Output the [x, y] coordinate of the center of the cell containing the given text.  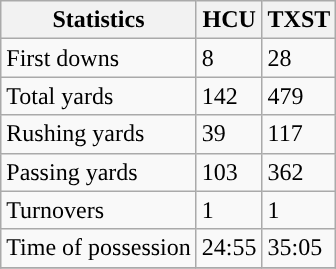
Passing yards [99, 172]
117 [299, 134]
35:05 [299, 248]
Statistics [99, 20]
Time of possession [99, 248]
TXST [299, 20]
Rushing yards [99, 134]
142 [229, 96]
362 [299, 172]
First downs [99, 58]
8 [229, 58]
Turnovers [99, 210]
39 [229, 134]
HCU [229, 20]
103 [229, 172]
479 [299, 96]
28 [299, 58]
24:55 [229, 248]
Total yards [99, 96]
